Return (x, y) of the center of cell containing provided text 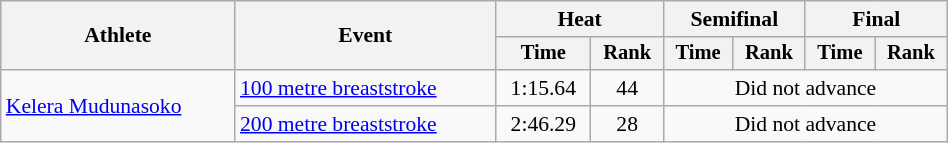
100 metre breaststroke (366, 88)
44 (628, 88)
200 metre breaststroke (366, 124)
1:15.64 (544, 88)
28 (628, 124)
Final (876, 19)
2:46.29 (544, 124)
Athlete (118, 36)
Kelera Mudunasoko (118, 106)
Heat (580, 19)
Event (366, 36)
Semifinal (734, 19)
